For the text-containing cell, return its midpoint in [x, y] coordinate format. 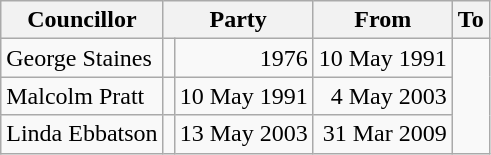
To [470, 20]
From [382, 20]
1976 [244, 58]
4 May 2003 [382, 96]
Party [238, 20]
13 May 2003 [244, 134]
Linda Ebbatson [82, 134]
George Staines [82, 58]
31 Mar 2009 [382, 134]
Councillor [82, 20]
Malcolm Pratt [82, 96]
